Return the (x, y) coordinate for the center point of the cell that contains the specified text.  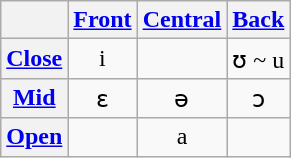
Front (102, 20)
Back (258, 20)
ʊ ~ u (258, 59)
ɛ (102, 98)
i (102, 59)
Close (34, 59)
Central (182, 20)
Open (34, 137)
ɔ (258, 98)
ə (182, 98)
Mid (34, 98)
a (182, 137)
